Output the [x, y] coordinate of the center of the cell containing the given text.  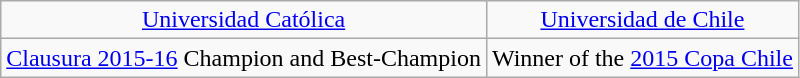
Universidad Católica [244, 20]
Winner of the 2015 Copa Chile [642, 58]
Universidad de Chile [642, 20]
Clausura 2015-16 Champion and Best-Champion [244, 58]
